Identify which cell holds the provided text, then report its [x, y] central coordinate. 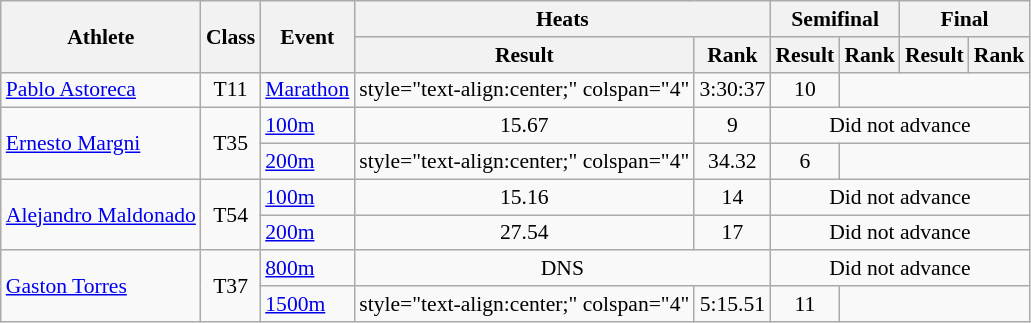
10 [804, 90]
1500m [307, 304]
15.16 [524, 197]
Pablo Astoreca [101, 90]
DNS [562, 269]
Athlete [101, 36]
3:30:37 [732, 90]
27.54 [524, 233]
17 [732, 233]
6 [804, 162]
Semifinal [834, 19]
34.32 [732, 162]
Event [307, 36]
14 [732, 197]
Class [230, 36]
T54 [230, 214]
T11 [230, 90]
15.67 [524, 126]
9 [732, 126]
T35 [230, 144]
Alejandro Maldonado [101, 214]
T37 [230, 286]
Marathon [307, 90]
Heats [562, 19]
Final [964, 19]
Ernesto Margni [101, 144]
5:15.51 [732, 304]
Gaston Torres [101, 286]
800m [307, 269]
11 [804, 304]
